Locate the cell with the specified text and output its [x, y] center coordinate. 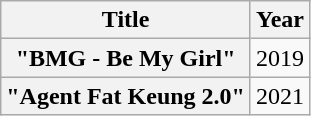
Title [126, 20]
"Agent Fat Keung 2.0" [126, 96]
"BMG - Be My Girl" [126, 58]
2019 [280, 58]
Year [280, 20]
2021 [280, 96]
